Return the [X, Y] coordinate for the center point of the cell that contains the specified text.  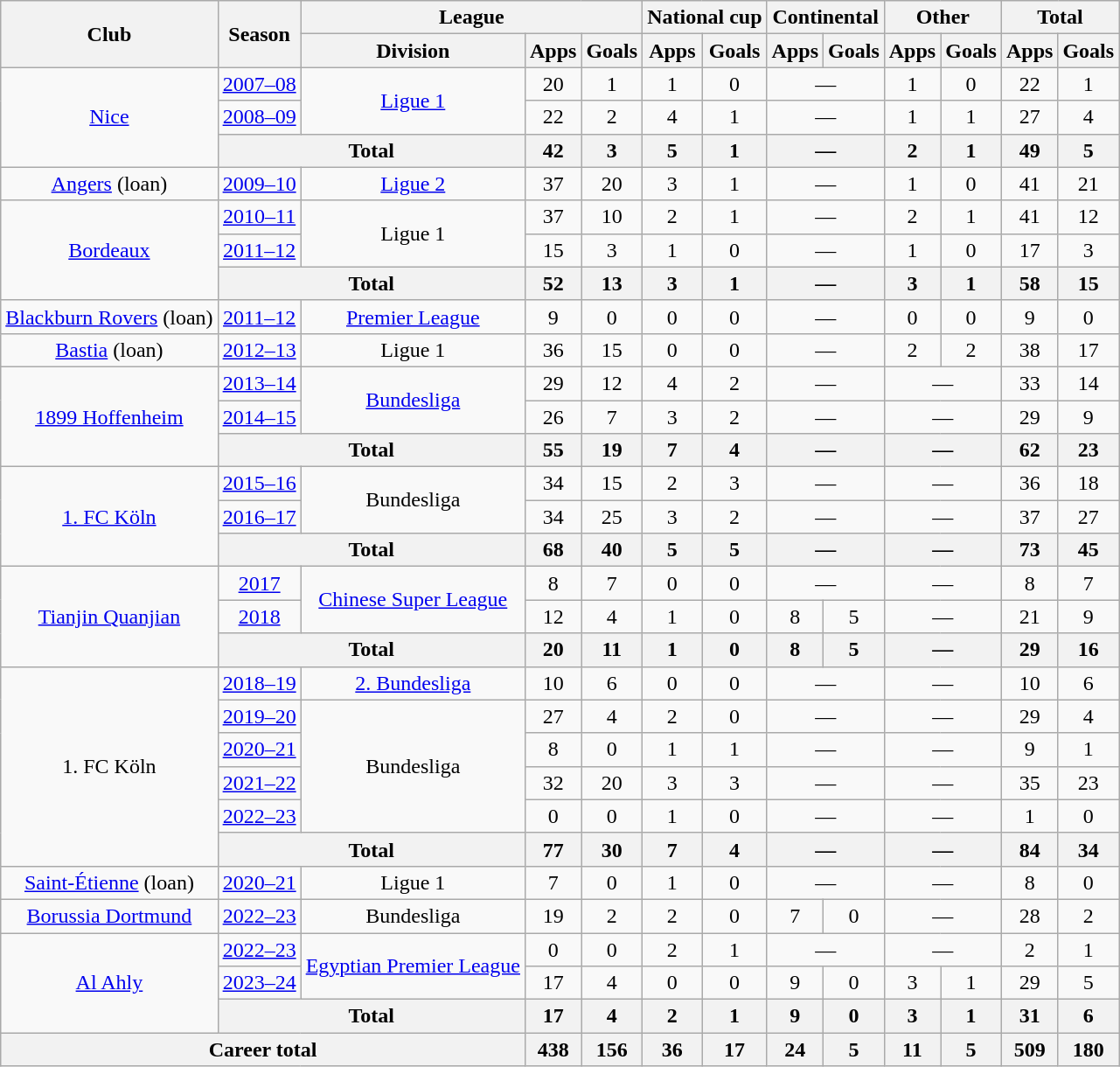
26 [553, 417]
Ligue 2 [413, 184]
National cup [705, 17]
Borussia Dortmund [109, 916]
2018–19 [259, 683]
Chinese Super League [413, 600]
28 [1029, 916]
2010–11 [259, 217]
77 [553, 849]
2008–09 [259, 117]
2014–15 [259, 417]
62 [1029, 450]
156 [612, 1050]
58 [1029, 283]
35 [1029, 783]
55 [553, 450]
Blackburn Rovers (loan) [109, 317]
2013–14 [259, 383]
25 [612, 517]
16 [1089, 650]
52 [553, 283]
84 [1029, 849]
33 [1029, 383]
2007–08 [259, 84]
Continental [825, 17]
30 [612, 849]
2. Bundesliga [413, 683]
Other [943, 17]
509 [1029, 1050]
Egyptian Premier League [413, 966]
2009–10 [259, 184]
2019–20 [259, 716]
49 [1029, 150]
438 [553, 1050]
Career total [263, 1050]
14 [1089, 383]
2017 [259, 583]
38 [1029, 350]
Bastia (loan) [109, 350]
1899 Hoffenheim [109, 416]
Premier League [413, 317]
Bordeaux [109, 250]
Al Ahly [109, 982]
Division [413, 51]
2021–22 [259, 783]
2016–17 [259, 517]
180 [1089, 1050]
13 [612, 283]
Club [109, 34]
Saint-Étienne (loan) [109, 882]
73 [1029, 550]
Season [259, 34]
2012–13 [259, 350]
Angers (loan) [109, 184]
32 [553, 783]
2023–24 [259, 983]
40 [612, 550]
League [471, 17]
31 [1029, 1016]
2018 [259, 617]
2015–16 [259, 484]
45 [1089, 550]
Nice [109, 117]
Tianjin Quanjian [109, 617]
24 [795, 1050]
18 [1089, 484]
42 [553, 150]
68 [553, 550]
